Detect which cell encompasses the target text, then output its (x, y) center coordinate. 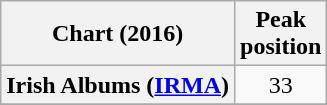
Chart (2016) (118, 34)
33 (281, 85)
Irish Albums (IRMA) (118, 85)
Peakposition (281, 34)
